Return the (X, Y) coordinate for the center point of the cell that contains the specified text.  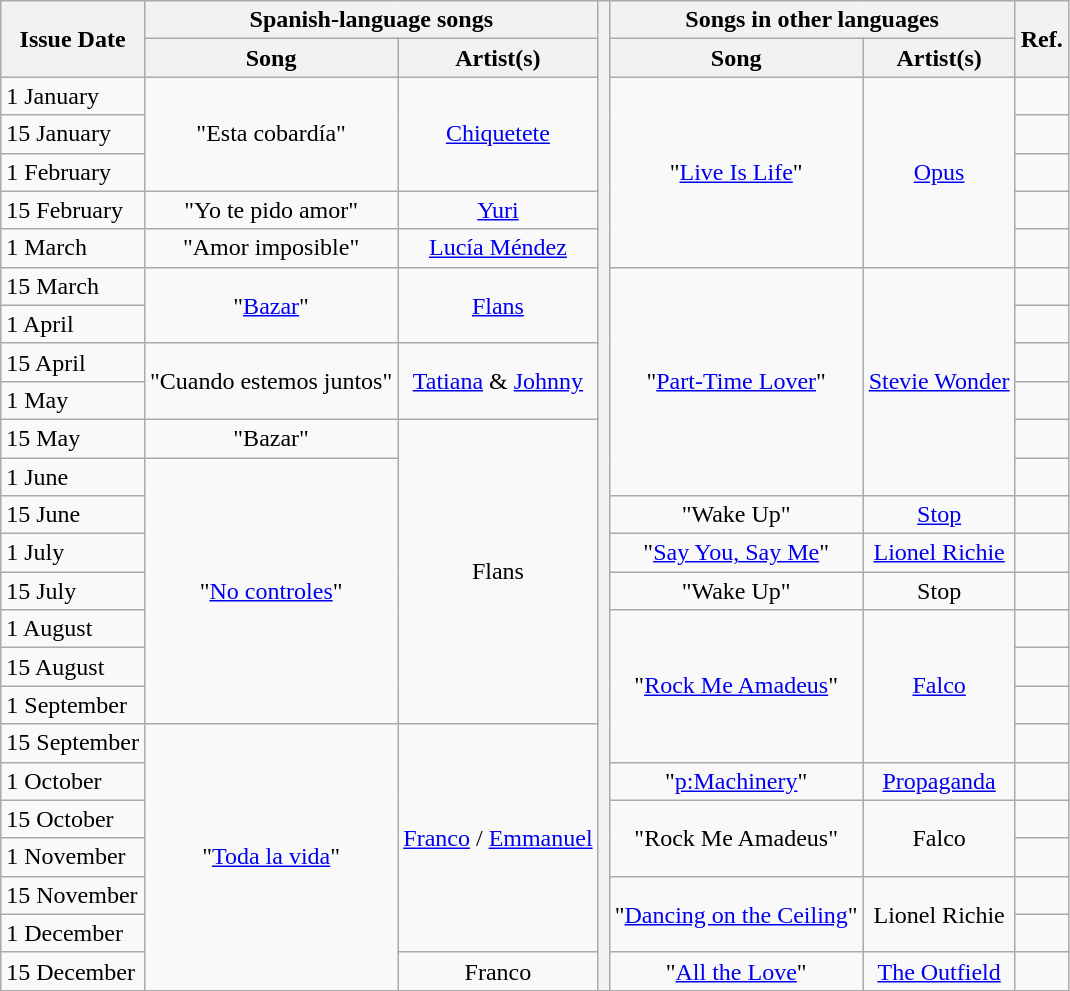
1 April (73, 324)
Franco (498, 971)
1 May (73, 400)
"Part-Time Lover" (736, 381)
Spanish-language songs (371, 20)
Opus (939, 172)
15 August (73, 667)
15 October (73, 819)
Franco / Emmanuel (498, 838)
1 January (73, 96)
1 December (73, 933)
Issue Date (73, 39)
"Say You, Say Me" (736, 553)
1 October (73, 781)
15 July (73, 591)
"Yo te pido amor" (270, 210)
1 June (73, 477)
15 September (73, 743)
15 May (73, 438)
Lucía Méndez (498, 248)
"No controles" (270, 591)
15 January (73, 134)
"p:Machinery" (736, 781)
Stevie Wonder (939, 381)
1 September (73, 705)
15 December (73, 971)
1 February (73, 172)
1 November (73, 857)
15 March (73, 286)
"Toda la vida" (270, 857)
Chiquetete (498, 134)
"Live Is Life" (736, 172)
1 August (73, 629)
"Cuando estemos juntos" (270, 381)
The Outfield (939, 971)
"All the Love" (736, 971)
1 March (73, 248)
"Amor imposible" (270, 248)
15 November (73, 895)
Propaganda (939, 781)
Tatiana & Johnny (498, 381)
"Dancing on the Ceiling" (736, 914)
15 February (73, 210)
"Esta cobardía" (270, 134)
1 July (73, 553)
Ref. (1042, 39)
Songs in other languages (812, 20)
15 June (73, 515)
15 April (73, 362)
Yuri (498, 210)
